Provide the [X, Y] coordinate of the cell's center where the given text is located.  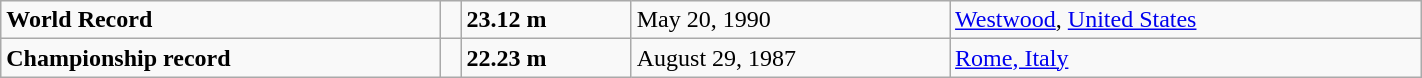
23.12 m [546, 20]
Westwood, United States [1186, 20]
August 29, 1987 [790, 58]
22.23 m [546, 58]
Rome, Italy [1186, 58]
Championship record [221, 58]
May 20, 1990 [790, 20]
World Record [221, 20]
